Detect which cell encompasses the target text, then output its (X, Y) center coordinate. 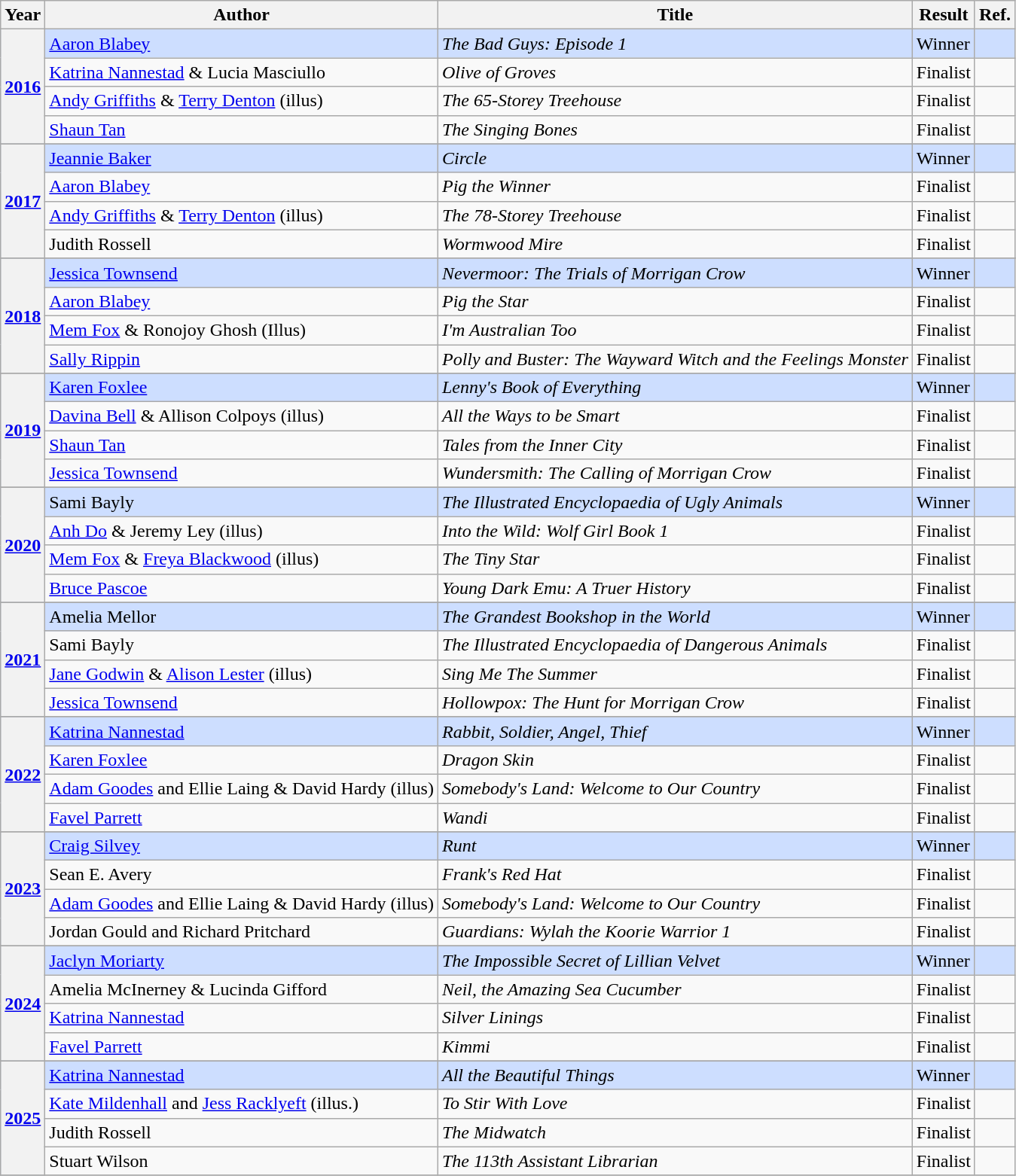
Frank's Red Hat (675, 875)
Pig the Winner (675, 187)
Wormwood Mire (675, 244)
Tales from the Inner City (675, 445)
2016 (23, 87)
Circle (675, 158)
Rabbit, Soldier, Angel, Thief (675, 731)
Young Dark Emu: A Truer History (675, 588)
The Illustrated Encyclopaedia of Ugly Animals (675, 502)
2023 (23, 889)
Sally Rippin (242, 359)
Sing Me The Summer (675, 674)
The Midwatch (675, 1132)
The 113th Assistant Librarian (675, 1161)
2019 (23, 431)
Pig the Star (675, 301)
Jaclyn Moriarty (242, 961)
2018 (23, 315)
2020 (23, 545)
Hollowpox: The Hunt for Morrigan Crow (675, 702)
Author (242, 15)
Stuart Wilson (242, 1161)
Year (23, 15)
Kimmi (675, 1047)
Olive of Groves (675, 72)
Runt (675, 846)
Silver Linings (675, 1018)
I'm Australian Too (675, 330)
2021 (23, 660)
Wundersmith: The Calling of Morrigan Crow (675, 474)
Mem Fox & Ronojoy Ghosh (Illus) (242, 330)
Anh Do & Jeremy Ley (illus) (242, 531)
The Illustrated Encyclopaedia of Dangerous Animals (675, 645)
Into the Wild: Wolf Girl Book 1 (675, 531)
Ref. (994, 15)
Kate Mildenhall and Jess Racklyeft (illus.) (242, 1104)
Polly and Buster: The Wayward Witch and the Feelings Monster (675, 359)
Craig Silvey (242, 846)
The Singing Bones (675, 129)
Guardians: Wylah the Koorie Warrior 1 (675, 932)
Neil, the Amazing Sea Cucumber (675, 989)
The Tiny Star (675, 559)
Dragon Skin (675, 760)
Bruce Pascoe (242, 588)
The Bad Guys: Episode 1 (675, 44)
All the Ways to be Smart (675, 416)
The 65-Storey Treehouse (675, 101)
2017 (23, 201)
Katrina Nannestad & Lucia Masciullo (242, 72)
Davina Bell & Allison Colpoys (illus) (242, 416)
To Stir With Love (675, 1104)
Result (943, 15)
All the Beautiful Things (675, 1075)
Nevermoor: The Trials of Morrigan Crow (675, 273)
Amelia Mellor (242, 617)
Title (675, 15)
2025 (23, 1118)
Jane Godwin & Alison Lester (illus) (242, 674)
Mem Fox & Freya Blackwood (illus) (242, 559)
Wandi (675, 817)
Lenny's Book of Everything (675, 388)
Jeannie Baker (242, 158)
Sean E. Avery (242, 875)
2024 (23, 1004)
The Impossible Secret of Lillian Velvet (675, 961)
Amelia McInerney & Lucinda Gifford (242, 989)
2022 (23, 774)
The Grandest Bookshop in the World (675, 617)
The 78-Storey Treehouse (675, 215)
Jordan Gould and Richard Pritchard (242, 932)
